Locate the cell with the specified text and output its (x, y) center coordinate. 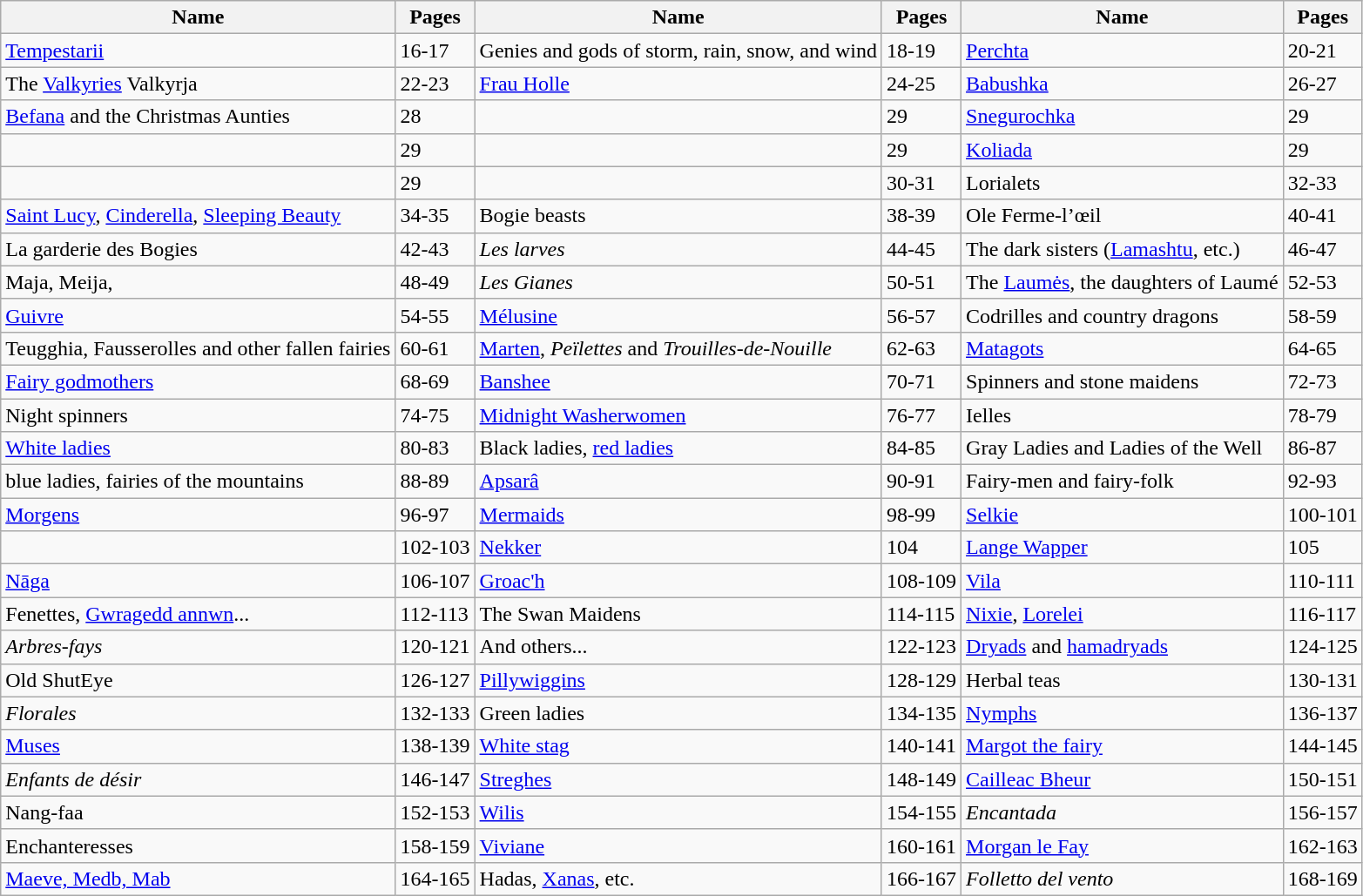
Green ladies (678, 713)
Hadas, Xanas, etc. (678, 879)
The Valkyries Valkyrja (199, 84)
164-165 (435, 879)
The dark sisters (Lamashtu, etc.) (1123, 249)
166-167 (921, 879)
136-137 (1322, 713)
Nixie, Lorelei (1123, 614)
152-153 (435, 812)
Matagots (1123, 348)
Arbres-fays (199, 647)
158-159 (435, 845)
150-151 (1322, 779)
Margot the fairy (1123, 746)
Black ladies, red ladies (678, 448)
Maeve, Medb, Mab (199, 879)
100-101 (1322, 515)
112-113 (435, 614)
126-127 (435, 680)
Groac'h (678, 581)
50-51 (921, 282)
58-59 (1322, 315)
88-89 (435, 482)
Nang-faa (199, 812)
72-73 (1322, 381)
20-21 (1322, 51)
78-79 (1322, 415)
32-33 (1322, 183)
86-87 (1322, 448)
Gray Ladies and Ladies of the Well (1123, 448)
The Swan Maidens (678, 614)
Nymphs (1123, 713)
146-147 (435, 779)
68-69 (435, 381)
116-117 (1322, 614)
Fenettes, Gwragedd annwn... (199, 614)
Cailleac Bheur (1123, 779)
Folletto del vento (1123, 879)
134-135 (921, 713)
140-141 (921, 746)
74-75 (435, 415)
144-145 (1322, 746)
Les Gianes (678, 282)
28 (435, 117)
92-93 (1322, 482)
130-131 (1322, 680)
168-169 (1322, 879)
70-71 (921, 381)
Babushka (1123, 84)
148-149 (921, 779)
38-39 (921, 216)
110-111 (1322, 581)
52-53 (1322, 282)
blue ladies, fairies of the mountains (199, 482)
La garderie des Bogies (199, 249)
90-91 (921, 482)
Codrilles and country dragons (1123, 315)
Encantada (1123, 812)
Streghes (678, 779)
102-103 (435, 548)
Koliada (1123, 150)
Perchta (1123, 51)
98-99 (921, 515)
Pillywiggins (678, 680)
Lange Wapper (1123, 548)
Morgens (199, 515)
Fairy godmothers (199, 381)
Nāga (199, 581)
160-161 (921, 845)
162-163 (1322, 845)
42-43 (435, 249)
Vila (1123, 581)
122-123 (921, 647)
Frau Holle (678, 84)
26-27 (1322, 84)
Night spinners (199, 415)
Mélusine (678, 315)
Viviane (678, 845)
34-35 (435, 216)
Apsarâ (678, 482)
Les larves (678, 249)
Fairy-men and fairy-folk (1123, 482)
128-129 (921, 680)
Lorialets (1123, 183)
Guivre (199, 315)
40-41 (1322, 216)
Marten, Peïlettes and Trouilles-de-Nouille (678, 348)
80-83 (435, 448)
106-107 (435, 581)
48-49 (435, 282)
30-31 (921, 183)
84-85 (921, 448)
16-17 (435, 51)
120-121 (435, 647)
Nekker (678, 548)
96-97 (435, 515)
Spinners and stone maidens (1123, 381)
76-77 (921, 415)
62-63 (921, 348)
46-47 (1322, 249)
Muses (199, 746)
105 (1322, 548)
Enfants de désir (199, 779)
54-55 (435, 315)
Old ShutEye (199, 680)
Tempestarii (199, 51)
132-133 (435, 713)
104 (921, 548)
Mermaids (678, 515)
Snegurochka (1123, 117)
24-25 (921, 84)
Genies and gods of storm, rain, snow, and wind (678, 51)
Teugghia, Fausserolles and other fallen fairies (199, 348)
56-57 (921, 315)
Ielles (1123, 415)
Bogie beasts (678, 216)
Selkie (1123, 515)
Ole Ferme-l’œil (1123, 216)
Morgan le Fay (1123, 845)
Dryads and hamadryads (1123, 647)
156-157 (1322, 812)
White stag (678, 746)
Enchanteresses (199, 845)
138-139 (435, 746)
Midnight Washerwomen (678, 415)
Wilis (678, 812)
The Laumės, the daughters of Laumé (1123, 282)
Saint Lucy, Cinderella, Sleeping Beauty (199, 216)
64-65 (1322, 348)
Banshee (678, 381)
22-23 (435, 84)
Florales (199, 713)
108-109 (921, 581)
18-19 (921, 51)
60-61 (435, 348)
44-45 (921, 249)
And others... (678, 647)
Herbal teas (1123, 680)
White ladies (199, 448)
114-115 (921, 614)
154-155 (921, 812)
Maja, Meija, (199, 282)
Befana and the Christmas Aunties (199, 117)
124-125 (1322, 647)
